Return [X, Y] of the center of cell containing provided text 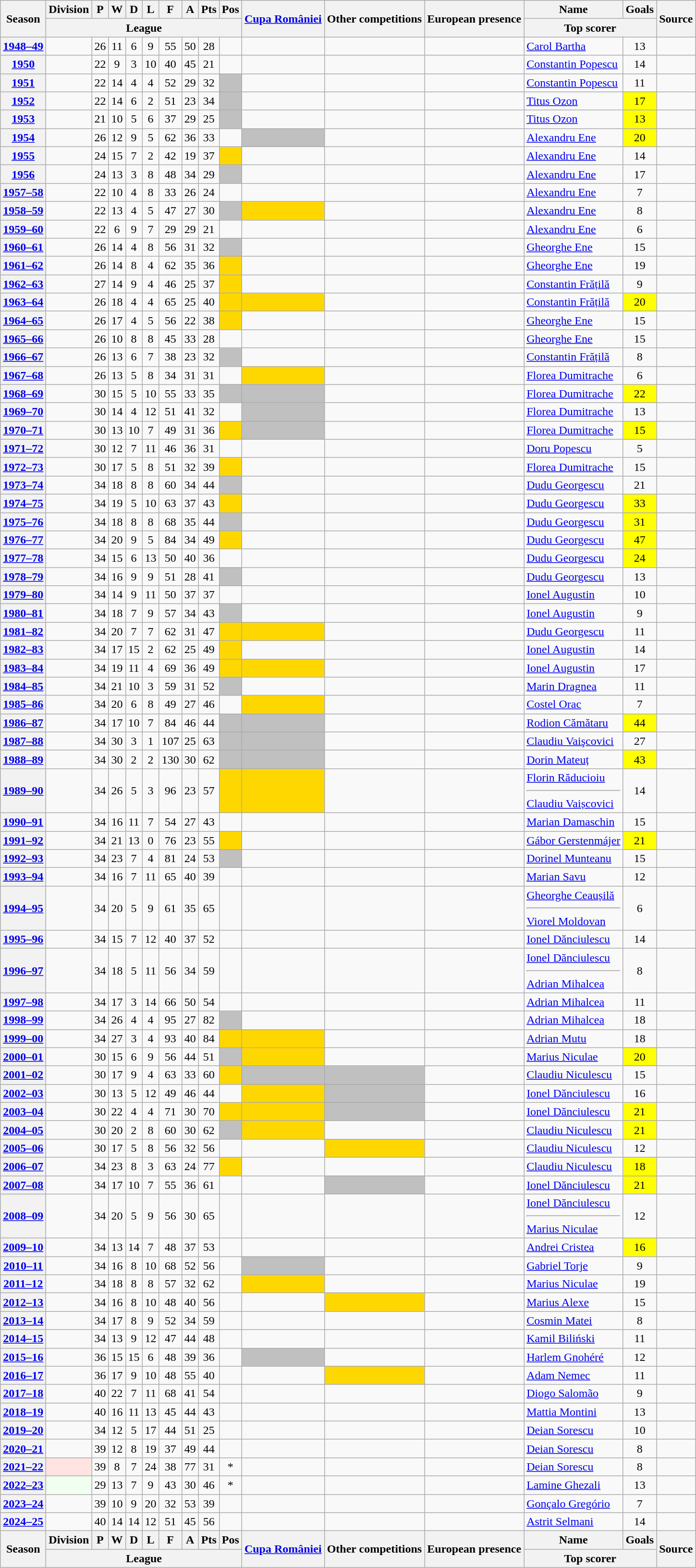
Diogo Salomão [574, 1394]
Marian Damaschin [574, 822]
1955 [23, 156]
2009–10 [23, 1247]
Carol Bartha [574, 46]
130 [170, 759]
Marian Savu [574, 877]
2012–13 [23, 1302]
Andrei Cristea [574, 1247]
1952 [23, 101]
2011–12 [23, 1284]
2020–21 [23, 1448]
0 [151, 840]
1965–66 [23, 339]
Rodion Cămătaru [574, 723]
66 [170, 1002]
Gabriel Torje [574, 1266]
1986–87 [23, 723]
1970–71 [23, 430]
1987–88 [23, 741]
1992–93 [23, 859]
1948–49 [23, 46]
1966–67 [23, 357]
95 [170, 1020]
1968–69 [23, 394]
1981–82 [23, 631]
1953 [23, 119]
Dorinel Munteanu [574, 859]
1985–86 [23, 704]
1967–68 [23, 375]
2000–01 [23, 1057]
1974–75 [23, 503]
1956 [23, 174]
Mattia Montini [574, 1412]
Gonçalo Gregório [574, 1504]
96 [170, 790]
1994–95 [23, 908]
1963–64 [23, 302]
Gábor Gerstenmájer [574, 840]
Marin Dragnea [574, 686]
1954 [23, 137]
1998–99 [23, 1020]
81 [170, 859]
1997–98 [23, 1002]
1 [151, 741]
1993–94 [23, 877]
Kamil Biliński [574, 1339]
1989–90 [23, 790]
Ionel DănciulescuMarius Niculae [574, 1216]
42 [170, 156]
107 [170, 741]
71 [170, 1111]
1977–78 [23, 558]
1960–61 [23, 247]
1976–77 [23, 540]
93 [170, 1038]
2016–17 [23, 1375]
2008–09 [23, 1216]
Adam Nemec [574, 1375]
1999–00 [23, 1038]
2015–16 [23, 1357]
Cosmin Matei [574, 1321]
2006–07 [23, 1166]
2002–03 [23, 1093]
1996–97 [23, 971]
1957–58 [23, 192]
Florin RăducioiuClaudiu Vaișcovici [574, 790]
Harlem Gnohéré [574, 1357]
Lamine Ghezali [574, 1485]
2023–24 [23, 1504]
1951 [23, 83]
Adrian Mutu [574, 1038]
2022–23 [23, 1485]
70 [208, 1111]
2004–05 [23, 1130]
1988–89 [23, 759]
Astrit Selmani [574, 1522]
82 [208, 1020]
1972–73 [23, 467]
Gheorghe CeaușilăViorel Moldovan [574, 908]
1958–59 [23, 210]
2007–08 [23, 1185]
1984–85 [23, 686]
76 [170, 840]
2014–15 [23, 1339]
1983–84 [23, 668]
1971–72 [23, 448]
1978–79 [23, 577]
1964–65 [23, 321]
Dorin Mateuț [574, 759]
Ionel DănciulescuAdrian Mihalcea [574, 971]
2024–25 [23, 1522]
1980–81 [23, 613]
1962–63 [23, 284]
1991–92 [23, 840]
1990–91 [23, 822]
1975–76 [23, 521]
Marius Alexe [574, 1302]
2013–14 [23, 1321]
1973–74 [23, 485]
1950 [23, 64]
1995–96 [23, 939]
1961–62 [23, 266]
Doru Popescu [574, 448]
1979–80 [23, 595]
2003–04 [23, 1111]
69 [170, 668]
2010–11 [23, 1266]
2005–06 [23, 1148]
2018–19 [23, 1412]
2017–18 [23, 1394]
1969–70 [23, 412]
1982–83 [23, 650]
1959–60 [23, 229]
2001–02 [23, 1075]
Costel Orac [574, 704]
Claudiu Vaişcovici [574, 741]
2021–22 [23, 1467]
2019–20 [23, 1430]
